Identify which cell holds the provided text, then report its [X, Y] central coordinate. 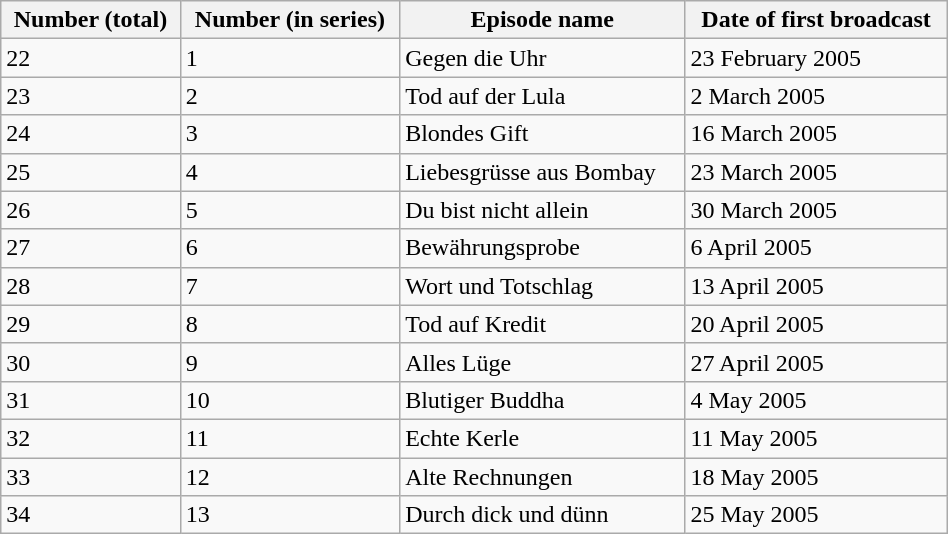
Alte Rechnungen [542, 477]
Number (total) [90, 20]
13 April 2005 [816, 286]
13 [290, 515]
Gegen die Uhr [542, 58]
Bewährungsprobe [542, 248]
31 [90, 400]
Episode name [542, 20]
Tod auf der Lula [542, 96]
25 May 2005 [816, 515]
11 May 2005 [816, 438]
23 March 2005 [816, 172]
Echte Kerle [542, 438]
4 May 2005 [816, 400]
Blutiger Buddha [542, 400]
18 May 2005 [816, 477]
4 [290, 172]
Wort und Totschlag [542, 286]
23 February 2005 [816, 58]
27 [90, 248]
Liebesgrüsse aus Bombay [542, 172]
Alles Lüge [542, 362]
Number (in series) [290, 20]
27 April 2005 [816, 362]
9 [290, 362]
Durch dick und dünn [542, 515]
28 [90, 286]
29 [90, 324]
2 March 2005 [816, 96]
2 [290, 96]
30 [90, 362]
11 [290, 438]
20 April 2005 [816, 324]
Date of first broadcast [816, 20]
6 [290, 248]
Tod auf Kredit [542, 324]
Du bist nicht allein [542, 210]
10 [290, 400]
25 [90, 172]
1 [290, 58]
32 [90, 438]
22 [90, 58]
30 March 2005 [816, 210]
6 April 2005 [816, 248]
Blondes Gift [542, 134]
33 [90, 477]
16 March 2005 [816, 134]
8 [290, 324]
34 [90, 515]
3 [290, 134]
24 [90, 134]
26 [90, 210]
23 [90, 96]
5 [290, 210]
12 [290, 477]
7 [290, 286]
